Locate the cell with the specified text and output its (X, Y) center coordinate. 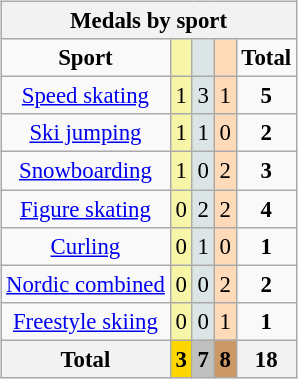
Ski jumping (86, 133)
8 (225, 359)
Snowboarding (86, 171)
Figure skating (86, 209)
Nordic combined (86, 284)
Freestyle skiing (86, 321)
Curling (86, 246)
Speed skating (86, 96)
5 (266, 96)
Medals by sport (149, 21)
Sport (86, 58)
18 (266, 359)
4 (266, 209)
7 (203, 359)
